Find where the given text appears and provide that cell's center as (X, Y) coordinate. 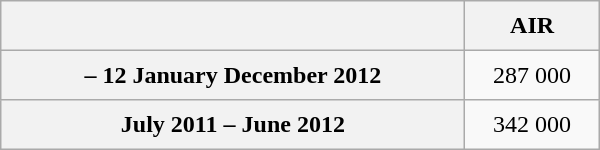
287 000 (532, 75)
AIR (532, 26)
342 000 (532, 125)
July 2011 – June 2012 (233, 125)
– 12 January December 2012 (233, 75)
